For the text-containing cell, return its midpoint in [x, y] coordinate format. 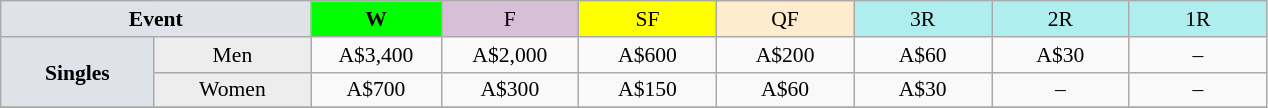
A$600 [648, 55]
F [510, 19]
A$2,000 [510, 55]
Event [156, 19]
3R [923, 19]
A$3,400 [376, 55]
1R [1198, 19]
Men [232, 55]
A$200 [785, 55]
W [376, 19]
Women [232, 90]
SF [648, 19]
A$150 [648, 90]
A$700 [376, 90]
QF [785, 19]
A$300 [510, 90]
2R [1061, 19]
Singles [78, 72]
